From the cell containing the given text, extract its center point as (x, y) coordinate. 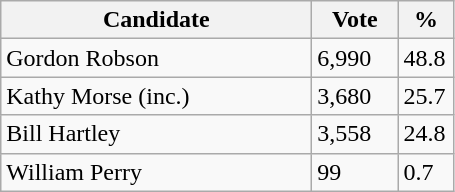
99 (355, 172)
48.8 (426, 58)
% (426, 20)
Vote (355, 20)
Bill Hartley (156, 134)
6,990 (355, 58)
24.8 (426, 134)
3,680 (355, 96)
Kathy Morse (inc.) (156, 96)
William Perry (156, 172)
0.7 (426, 172)
Candidate (156, 20)
Gordon Robson (156, 58)
3,558 (355, 134)
25.7 (426, 96)
